Pinpoint the cell where the given text exists, returning its [x, y] midpoint coordinate. 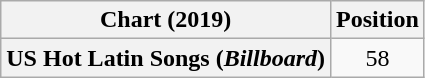
Position [378, 20]
58 [378, 58]
US Hot Latin Songs (Billboard) [166, 58]
Chart (2019) [166, 20]
